Identify which cell holds the provided text, then report its [x, y] central coordinate. 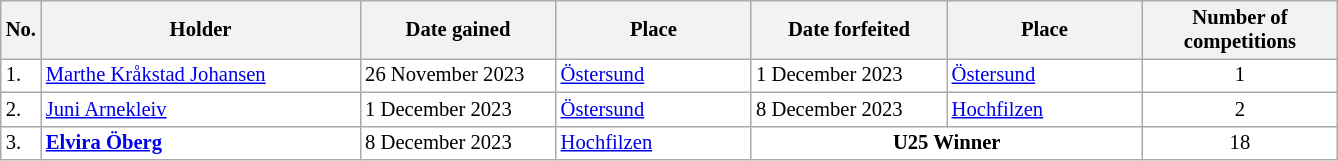
Elvira Öberg [200, 143]
Marthe Kråkstad Johansen [200, 75]
2. [21, 109]
Holder [200, 29]
Number of competitions [1240, 29]
2 [1240, 109]
3. [21, 143]
26 November 2023 [458, 75]
U25 Winner [946, 143]
18 [1240, 143]
Date forfeited [848, 29]
Date gained [458, 29]
1. [21, 75]
Juni Arnekleiv [200, 109]
1 [1240, 75]
No. [21, 29]
